Detect which cell encompasses the target text, then output its [X, Y] center coordinate. 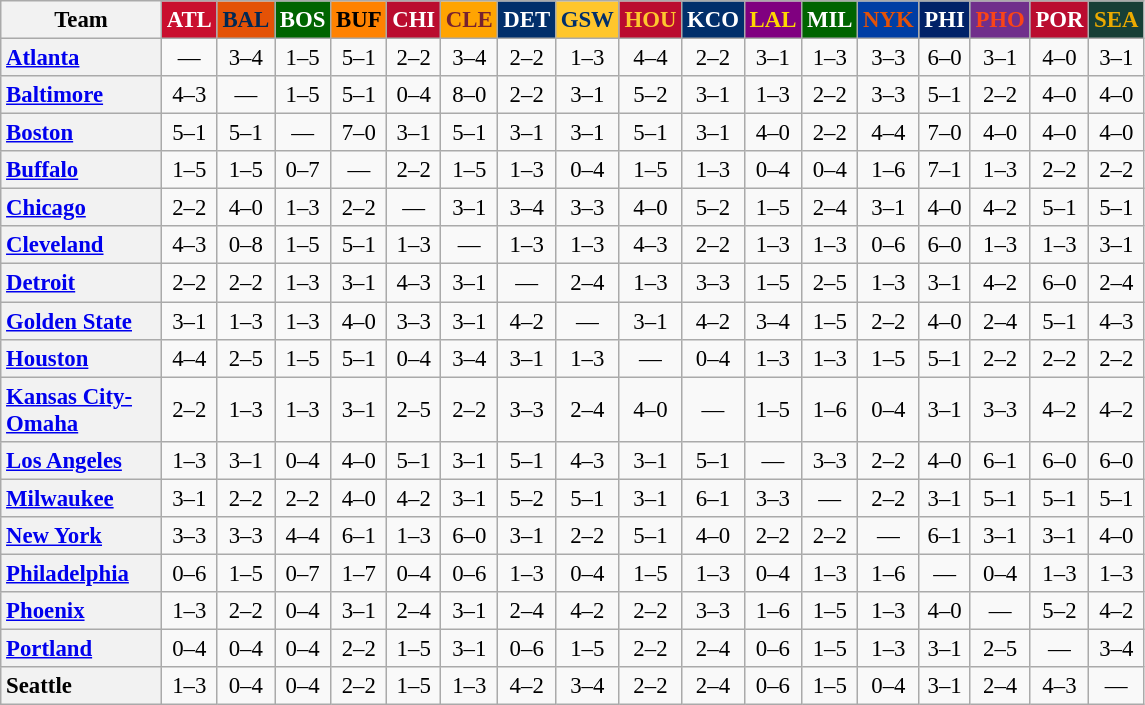
Team [82, 20]
Portland [82, 648]
PHO [1000, 20]
CLE [470, 20]
MIL [830, 20]
POR [1060, 20]
SEA [1116, 20]
8–0 [470, 95]
Detroit [82, 283]
Los Angeles [82, 460]
BUF [359, 20]
Philadelphia [82, 573]
Golden State [82, 321]
PHI [944, 20]
LAL [772, 20]
Seattle [82, 686]
Phoenix [82, 611]
1–7 [359, 573]
DET [526, 20]
Houston [82, 358]
Buffalo [82, 170]
ATL [189, 20]
Milwaukee [82, 498]
KCO [714, 20]
GSW [587, 20]
HOU [650, 20]
Chicago [82, 208]
7–1 [944, 170]
Kansas City-Omaha [82, 410]
New York [82, 536]
Atlanta [82, 58]
NYK [888, 20]
Baltimore [82, 95]
CHI [414, 20]
0–8 [246, 245]
Cleveland [82, 245]
BOS [303, 20]
Boston [82, 133]
BAL [246, 20]
